Return the [x, y] coordinate for the center point of the cell that contains the specified text.  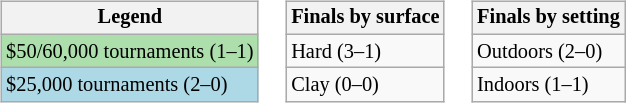
Finals by setting [548, 18]
$25,000 tournaments (2–0) [130, 85]
Hard (3–1) [365, 51]
Finals by surface [365, 18]
Clay (0–0) [365, 85]
$50/60,000 tournaments (1–1) [130, 51]
Indoors (1–1) [548, 85]
Legend [130, 18]
Outdoors (2–0) [548, 51]
